Return the [x, y] coordinate for the center point of the cell that contains the specified text.  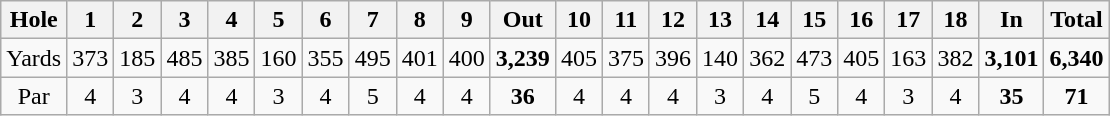
8 [420, 20]
11 [626, 20]
375 [626, 58]
16 [862, 20]
10 [578, 20]
396 [672, 58]
12 [672, 20]
6,340 [1076, 58]
18 [956, 20]
Out [522, 20]
Total [1076, 20]
15 [814, 20]
13 [720, 20]
3,101 [1012, 58]
Hole [34, 20]
362 [768, 58]
In [1012, 20]
382 [956, 58]
160 [278, 58]
9 [466, 20]
Yards [34, 58]
6 [326, 20]
485 [184, 58]
17 [908, 20]
140 [720, 58]
36 [522, 96]
3,239 [522, 58]
1 [90, 20]
7 [372, 20]
401 [420, 58]
Par [34, 96]
35 [1012, 96]
495 [372, 58]
14 [768, 20]
473 [814, 58]
185 [138, 58]
400 [466, 58]
385 [232, 58]
163 [908, 58]
2 [138, 20]
71 [1076, 96]
373 [90, 58]
355 [326, 58]
